Pinpoint the cell where the given text exists, returning its [X, Y] midpoint coordinate. 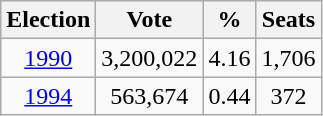
Vote [150, 20]
372 [288, 96]
1990 [48, 58]
4.16 [230, 58]
3,200,022 [150, 58]
0.44 [230, 96]
563,674 [150, 96]
Election [48, 20]
1994 [48, 96]
Seats [288, 20]
1,706 [288, 58]
% [230, 20]
